Identify which cell holds the provided text, then report its [X, Y] central coordinate. 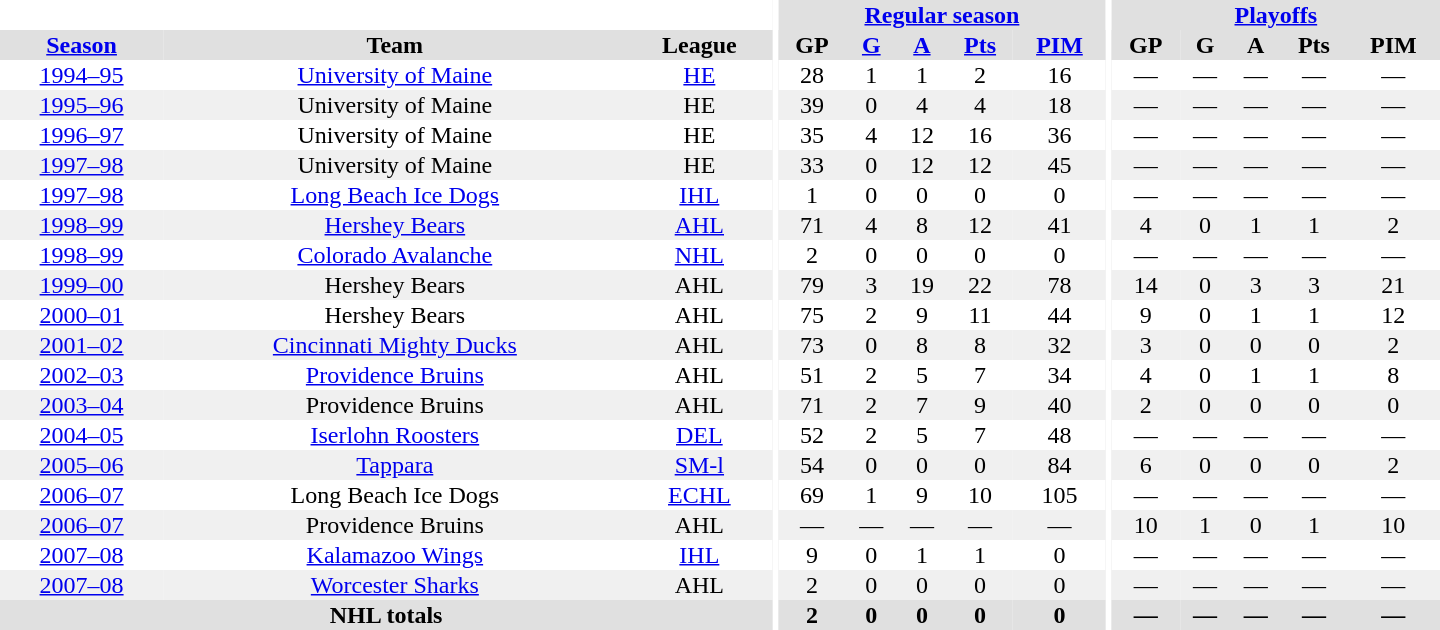
40 [1060, 405]
75 [812, 315]
54 [812, 465]
73 [812, 345]
Tappara [394, 465]
45 [1060, 165]
NHL totals [386, 615]
Kalamazoo Wings [394, 555]
ECHL [700, 495]
79 [812, 285]
6 [1146, 465]
19 [922, 285]
21 [1394, 285]
SM-l [700, 465]
2005–06 [82, 465]
69 [812, 495]
39 [812, 105]
44 [1060, 315]
78 [1060, 285]
Regular season [942, 15]
52 [812, 435]
32 [1060, 345]
2000–01 [82, 315]
2004–05 [82, 435]
22 [980, 285]
48 [1060, 435]
33 [812, 165]
NHL [700, 255]
14 [1146, 285]
League [700, 45]
35 [812, 135]
11 [980, 315]
18 [1060, 105]
1999–00 [82, 285]
1994–95 [82, 75]
105 [1060, 495]
34 [1060, 375]
1995–96 [82, 105]
Playoffs [1276, 15]
1996–97 [82, 135]
DEL [700, 435]
84 [1060, 465]
28 [812, 75]
Iserlohn Roosters [394, 435]
Cincinnati Mighty Ducks [394, 345]
Season [82, 45]
2002–03 [82, 375]
51 [812, 375]
Colorado Avalanche [394, 255]
36 [1060, 135]
2003–04 [82, 405]
Team [394, 45]
Worcester Sharks [394, 585]
41 [1060, 225]
2001–02 [82, 345]
